Capture the cell that displays the provided text and extract its (x, y) central coordinate. 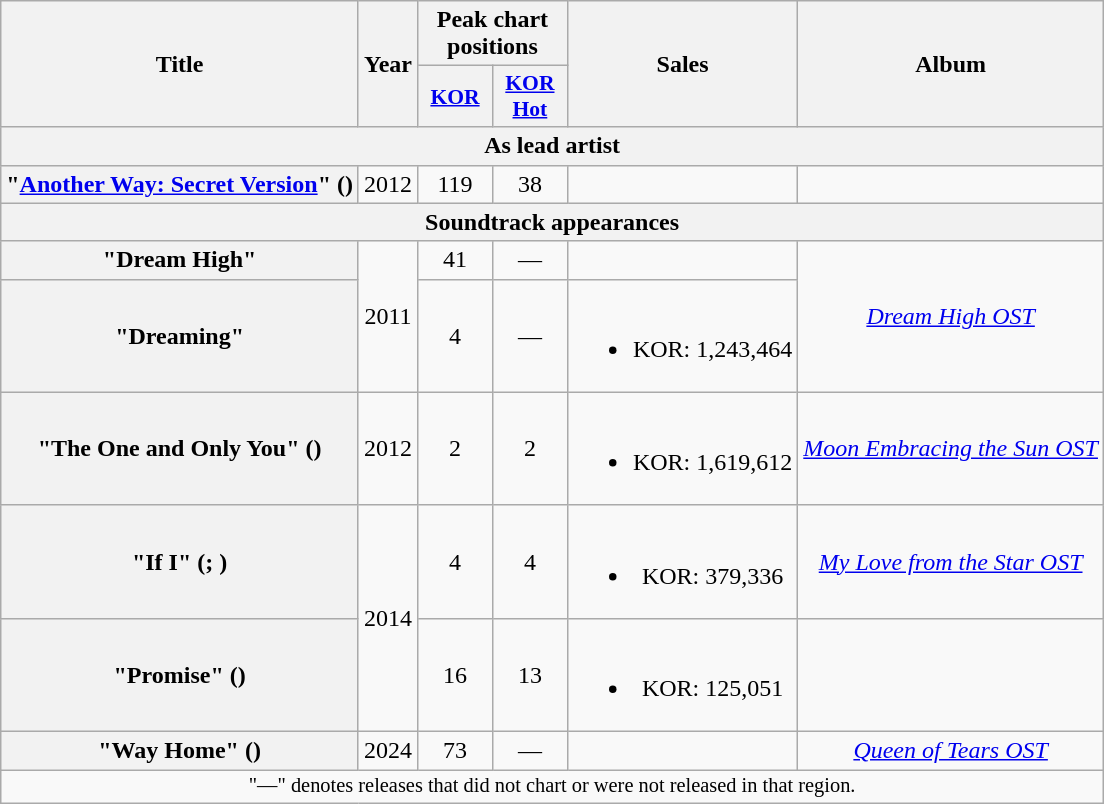
41 (456, 260)
2011 (388, 316)
My Love from the Star OST (951, 562)
"The One and Only You" () (180, 448)
119 (456, 184)
"Dream High" (180, 260)
Sales (682, 64)
Year (388, 64)
KOR: 1,619,612 (682, 448)
"—" denotes releases that did not chart or were not released in that region. (552, 787)
"Way Home" () (180, 750)
Soundtrack appearances (552, 222)
13 (530, 674)
Queen of Tears OST (951, 750)
Peak chart positions (493, 34)
"Promise" () (180, 674)
Title (180, 64)
As lead artist (552, 146)
38 (530, 184)
73 (456, 750)
Moon Embracing the Sun OST (951, 448)
KOR Hot (530, 96)
"Another Way: Secret Version" () (180, 184)
KOR: 379,336 (682, 562)
2014 (388, 618)
2024 (388, 750)
"If I" (; ) (180, 562)
"Dreaming" (180, 336)
KOR: 125,051 (682, 674)
16 (456, 674)
Dream High OST (951, 316)
KOR (456, 96)
Album (951, 64)
KOR: 1,243,464 (682, 336)
